Locate the cell with the specified text and output its (X, Y) center coordinate. 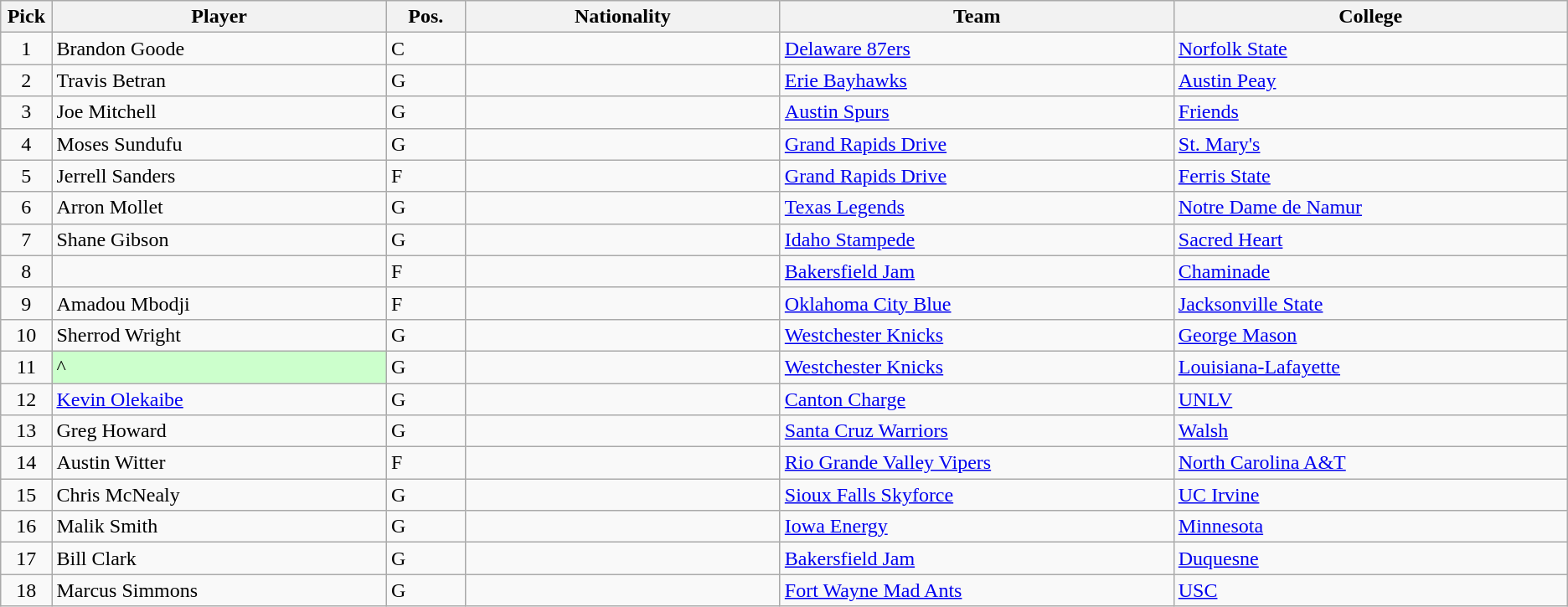
Joe Mitchell (219, 112)
Arron Mollet (219, 208)
Texas Legends (977, 208)
Rio Grande Valley Vipers (977, 463)
Austin Witter (219, 463)
13 (27, 431)
Sacred Heart (1370, 239)
Sherrod Wright (219, 335)
George Mason (1370, 335)
17 (27, 558)
Delaware 87ers (977, 49)
College (1370, 17)
6 (27, 208)
Austin Spurs (977, 112)
Nationality (622, 17)
Team (977, 17)
North Carolina A&T (1370, 463)
11 (27, 367)
12 (27, 399)
Notre Dame de Namur (1370, 208)
Travis Betran (219, 80)
USC (1370, 590)
Player (219, 17)
Ferris State (1370, 176)
Pos. (426, 17)
^ (219, 367)
3 (27, 112)
Chris McNealy (219, 495)
UNLV (1370, 399)
5 (27, 176)
10 (27, 335)
Shane Gibson (219, 239)
8 (27, 271)
Erie Bayhawks (977, 80)
Bill Clark (219, 558)
Walsh (1370, 431)
Jerrell Sanders (219, 176)
Brandon Goode (219, 49)
18 (27, 590)
2 (27, 80)
Greg Howard (219, 431)
Kevin Olekaibe (219, 399)
Duquesne (1370, 558)
Jacksonville State (1370, 303)
Canton Charge (977, 399)
Idaho Stampede (977, 239)
C (426, 49)
Chaminade (1370, 271)
Fort Wayne Mad Ants (977, 590)
4 (27, 144)
Moses Sundufu (219, 144)
1 (27, 49)
Friends (1370, 112)
Austin Peay (1370, 80)
Minnesota (1370, 527)
16 (27, 527)
14 (27, 463)
7 (27, 239)
Malik Smith (219, 527)
St. Mary's (1370, 144)
Marcus Simmons (219, 590)
Pick (27, 17)
15 (27, 495)
Oklahoma City Blue (977, 303)
Louisiana-Lafayette (1370, 367)
Amadou Mbodji (219, 303)
Santa Cruz Warriors (977, 431)
Iowa Energy (977, 527)
Sioux Falls Skyforce (977, 495)
Norfolk State (1370, 49)
9 (27, 303)
UC Irvine (1370, 495)
